Search for the cell housing the specified text and yield its (x, y) center coordinate. 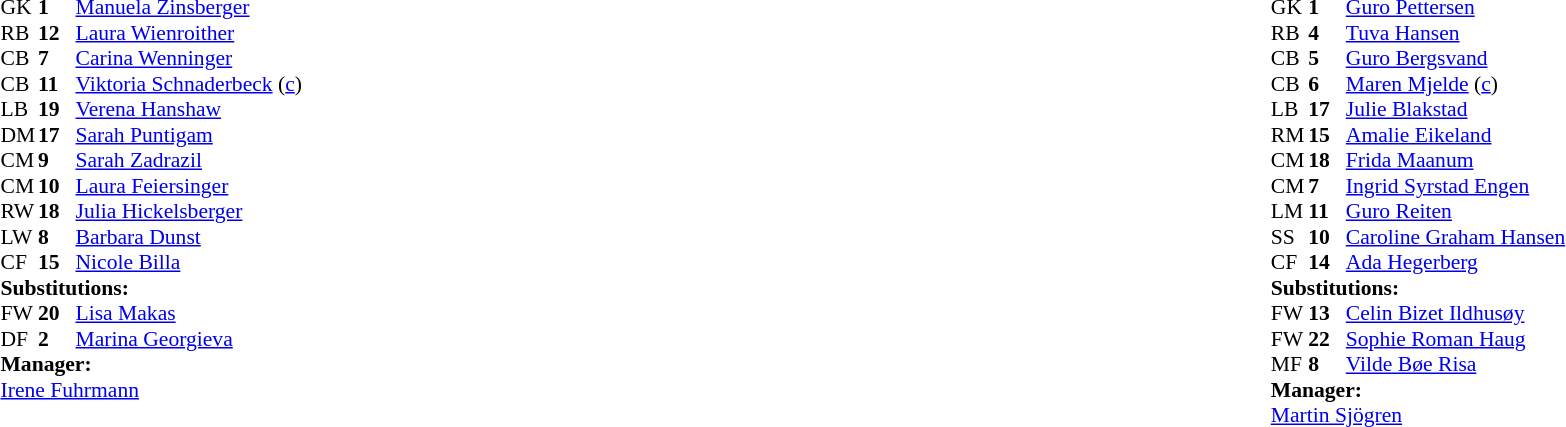
13 (1327, 313)
19 (57, 109)
Marina Georgieva (189, 339)
Celin Bizet Ildhusøy (1456, 313)
Viktoria Schnaderbeck (c) (189, 84)
2 (57, 339)
Irene Fuhrmann (150, 390)
MF (1290, 365)
Carina Wenninger (189, 59)
Laura Feiersinger (189, 186)
Ada Hegerberg (1456, 263)
Barbara Dunst (189, 237)
Ingrid Syrstad Engen (1456, 186)
Caroline Graham Hansen (1456, 237)
22 (1327, 339)
LM (1290, 211)
Guro Reiten (1456, 211)
12 (57, 33)
RW (19, 211)
Lisa Makas (189, 313)
Maren Mjelde (c) (1456, 84)
SS (1290, 237)
Sarah Puntigam (189, 135)
Vilde Bøe Risa (1456, 365)
Julie Blakstad (1456, 109)
Guro Bergsvand (1456, 59)
20 (57, 313)
Sophie Roman Haug (1456, 339)
Tuva Hansen (1456, 33)
RM (1290, 135)
4 (1327, 33)
Verena Hanshaw (189, 109)
Frida Maanum (1456, 161)
LW (19, 237)
Sarah Zadrazil (189, 161)
DF (19, 339)
6 (1327, 84)
DM (19, 135)
Julia Hickelsberger (189, 211)
Amalie Eikeland (1456, 135)
Laura Wienroither (189, 33)
Nicole Billa (189, 263)
14 (1327, 263)
5 (1327, 59)
9 (57, 161)
